For the text-containing cell, return its midpoint in [x, y] coordinate format. 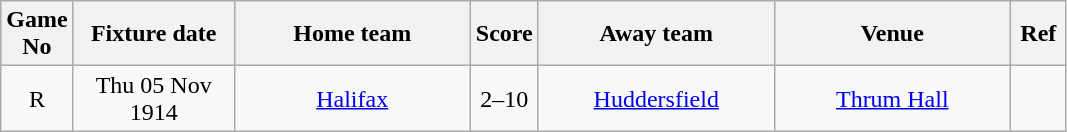
Thrum Hall [892, 98]
Score [504, 34]
Thu 05 Nov 1914 [154, 98]
Halifax [352, 98]
2–10 [504, 98]
Venue [892, 34]
Ref [1038, 34]
Huddersfield [656, 98]
Game No [37, 34]
Fixture date [154, 34]
R [37, 98]
Home team [352, 34]
Away team [656, 34]
